Return the (x, y) coordinate for the center point of the cell that contains the specified text.  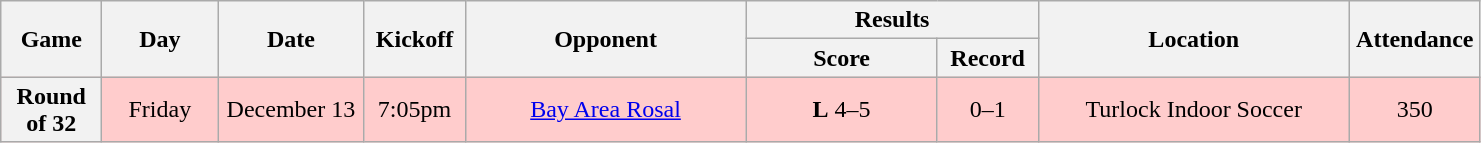
7:05pm (414, 110)
Results (892, 20)
December 13 (291, 110)
0–1 (988, 110)
Friday (160, 110)
350 (1414, 110)
Attendance (1414, 39)
Date (291, 39)
Kickoff (414, 39)
Record (988, 58)
L 4–5 (842, 110)
Day (160, 39)
Game (52, 39)
Bay Area Rosal (606, 110)
Score (842, 58)
Turlock Indoor Soccer (1194, 110)
Opponent (606, 39)
Round of 32 (52, 110)
Location (1194, 39)
